Return the [x, y] coordinate for the center point of the cell that contains the specified text.  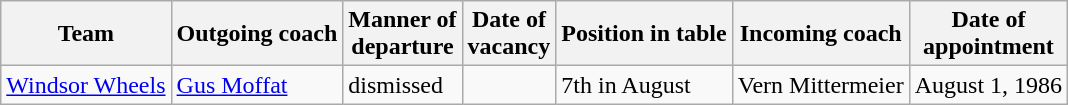
Position in table [644, 34]
7th in August [644, 85]
Date of vacancy [509, 34]
Manner of departure [402, 34]
Date of appointment [988, 34]
Incoming coach [820, 34]
Outgoing coach [257, 34]
dismissed [402, 85]
Windsor Wheels [86, 85]
Vern Mittermeier [820, 85]
Team [86, 34]
Gus Moffat [257, 85]
August 1, 1986 [988, 85]
